Provide the [x, y] coordinate of the cell's center where the given text is located.  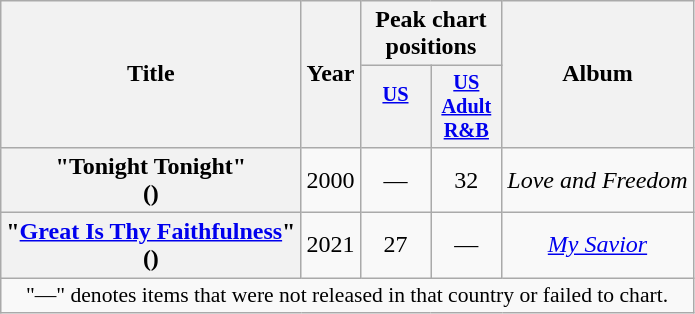
2000 [330, 180]
Love and Freedom [598, 180]
"Great Is Thy Faithfulness"() [151, 246]
US [396, 107]
My Savior [598, 246]
Peak chart positions [431, 34]
27 [396, 246]
2021 [330, 246]
Album [598, 74]
"Tonight Tonight"() [151, 180]
32 [466, 180]
Title [151, 74]
USAdult R&B [466, 107]
"—" denotes items that were not released in that country or failed to chart. [347, 296]
Year [330, 74]
